Return the [X, Y] coordinate for the center point of the cell that contains the specified text.  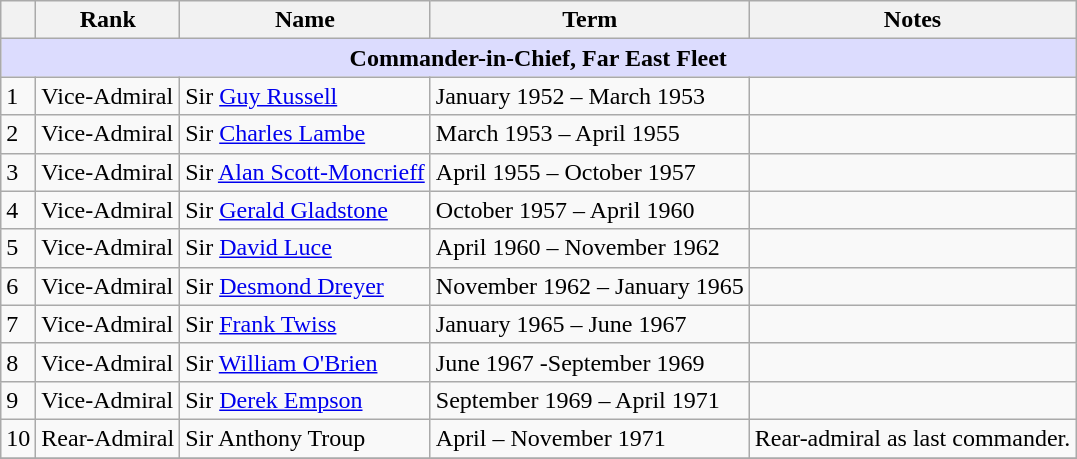
8 [18, 362]
Sir Frank Twiss [306, 324]
Sir Desmond Dreyer [306, 286]
April 1960 – November 1962 [590, 248]
6 [18, 286]
Sir Alan Scott-Moncrieff [306, 172]
3 [18, 172]
4 [18, 210]
March 1953 – April 1955 [590, 134]
2 [18, 134]
Sir Charles Lambe [306, 134]
September 1969 – April 1971 [590, 400]
October 1957 – April 1960 [590, 210]
Commander-in-Chief, Far East Fleet [538, 58]
9 [18, 400]
10 [18, 438]
Sir Derek Empson [306, 400]
April 1955 – October 1957 [590, 172]
Sir William O'Brien [306, 362]
5 [18, 248]
Term [590, 20]
June 1967 -September 1969 [590, 362]
Rear-admiral as last commander. [912, 438]
Sir Anthony Troup [306, 438]
Sir Gerald Gladstone [306, 210]
Name [306, 20]
November 1962 – January 1965 [590, 286]
January 1952 – March 1953 [590, 96]
Sir Guy Russell [306, 96]
Rear-Admiral [108, 438]
7 [18, 324]
1 [18, 96]
January 1965 – June 1967 [590, 324]
April – November 1971 [590, 438]
Rank [108, 20]
Notes [912, 20]
Sir David Luce [306, 248]
